Find where the given text appears and provide that cell's center as (X, Y) coordinate. 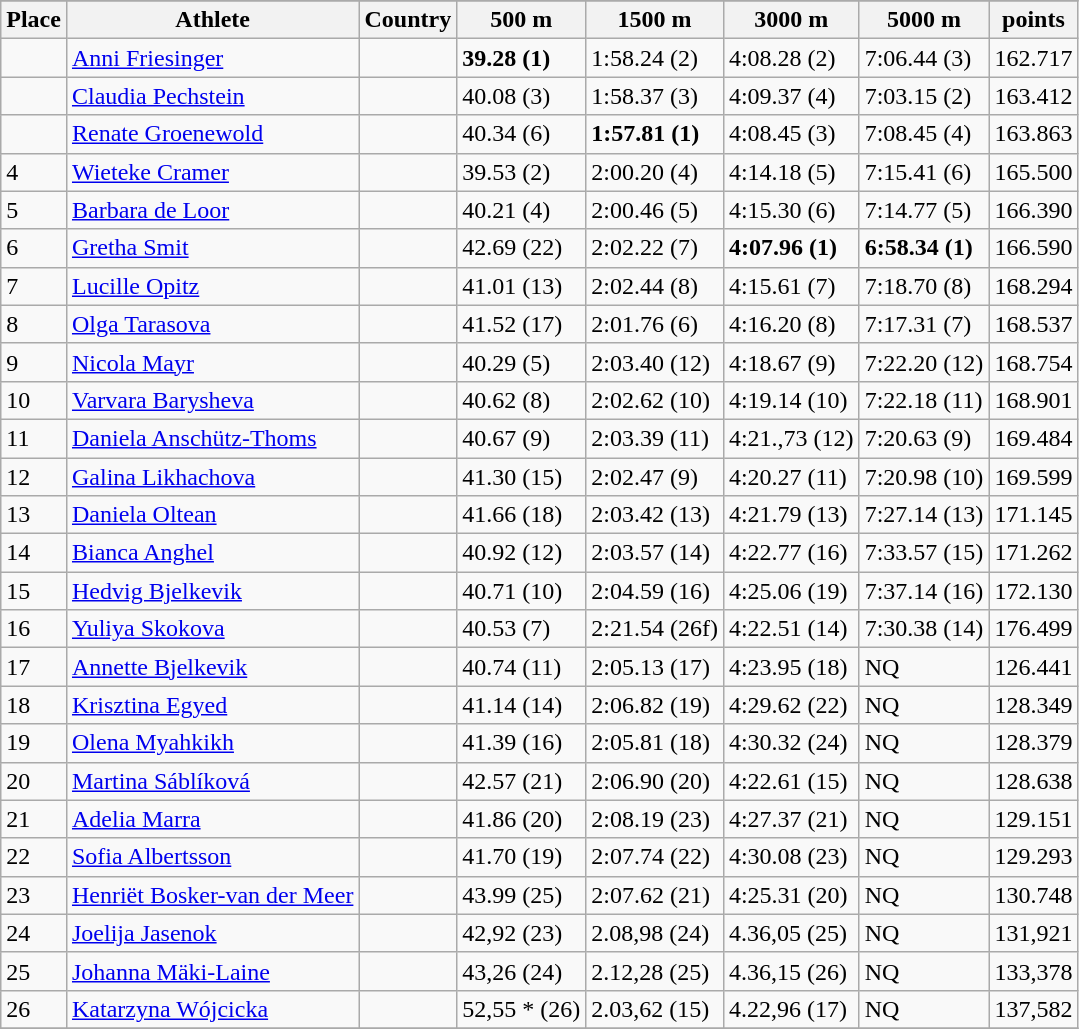
2:04.59 (16) (655, 591)
41.70 (19) (522, 857)
2:06.82 (19) (655, 705)
4:22.77 (16) (791, 553)
Gretha Smit (212, 248)
Hedvig Bjelkevik (212, 591)
Olena Myahkikh (212, 743)
4:25.31 (20) (791, 895)
41.01 (13) (522, 286)
2:02.22 (7) (655, 248)
Barbara de Loor (212, 210)
14 (34, 553)
Lucille Opitz (212, 286)
2:07.62 (21) (655, 895)
4:25.06 (19) (791, 591)
Country (408, 20)
4:07.96 (1) (791, 248)
162.717 (1034, 58)
4:30.08 (23) (791, 857)
Olga Tarasova (212, 324)
168.537 (1034, 324)
2:05.81 (18) (655, 743)
7:06.44 (3) (924, 58)
1500 m (655, 20)
163.863 (1034, 134)
6:58.34 (1) (924, 248)
42,92 (23) (522, 933)
7:18.70 (8) (924, 286)
2:06.90 (20) (655, 781)
7:20.63 (9) (924, 438)
4:27.37 (21) (791, 819)
Bianca Anghel (212, 553)
Renate Groenewold (212, 134)
24 (34, 933)
2:03.42 (13) (655, 515)
5000 m (924, 20)
Krisztina Egyed (212, 705)
Yuliya Skokova (212, 629)
7:20.98 (10) (924, 477)
1:58.24 (2) (655, 58)
9 (34, 362)
Claudia Pechstein (212, 96)
22 (34, 857)
168.294 (1034, 286)
7:03.15 (2) (924, 96)
4.36,15 (26) (791, 971)
7:22.20 (12) (924, 362)
43.99 (25) (522, 895)
Sofia Albertsson (212, 857)
40.62 (8) (522, 400)
13 (34, 515)
40.74 (11) (522, 667)
2.08,98 (24) (655, 933)
39.28 (1) (522, 58)
19 (34, 743)
18 (34, 705)
Nicola Mayr (212, 362)
4:23.95 (18) (791, 667)
129.151 (1034, 819)
4:20.27 (11) (791, 477)
40.71 (10) (522, 591)
7:33.57 (15) (924, 553)
Martina Sáblíková (212, 781)
2:08.19 (23) (655, 819)
7 (34, 286)
2:02.62 (10) (655, 400)
171.145 (1034, 515)
Katarzyna Wójcicka (212, 1009)
Johanna Mäki-Laine (212, 971)
165.500 (1034, 172)
41.39 (16) (522, 743)
Joelija Jasenok (212, 933)
39.53 (2) (522, 172)
2:05.13 (17) (655, 667)
41.86 (20) (522, 819)
163.412 (1034, 96)
points (1034, 20)
133,378 (1034, 971)
4 (34, 172)
20 (34, 781)
17 (34, 667)
7:27.14 (13) (924, 515)
2.03,62 (15) (655, 1009)
1:57.81 (1) (655, 134)
Wieteke Cramer (212, 172)
42.69 (22) (522, 248)
4:21.79 (13) (791, 515)
Annette Bjelkevik (212, 667)
40.34 (6) (522, 134)
6 (34, 248)
Varvara Barysheva (212, 400)
40.92 (12) (522, 553)
4:15.61 (7) (791, 286)
4:29.62 (22) (791, 705)
40.21 (4) (522, 210)
4.22,96 (17) (791, 1009)
168.901 (1034, 400)
1:58.37 (3) (655, 96)
7:15.41 (6) (924, 172)
128.379 (1034, 743)
172.130 (1034, 591)
131,921 (1034, 933)
2:03.40 (12) (655, 362)
2:03.39 (11) (655, 438)
168.754 (1034, 362)
2:02.44 (8) (655, 286)
Henriët Bosker-van der Meer (212, 895)
Adelia Marra (212, 819)
169.599 (1034, 477)
166.590 (1034, 248)
128.349 (1034, 705)
7:08.45 (4) (924, 134)
126.441 (1034, 667)
11 (34, 438)
Daniela Anschütz-Thoms (212, 438)
10 (34, 400)
15 (34, 591)
42.57 (21) (522, 781)
128.638 (1034, 781)
4:22.61 (15) (791, 781)
16 (34, 629)
2:21.54 (26f) (655, 629)
2:01.76 (6) (655, 324)
4:16.20 (8) (791, 324)
40.67 (9) (522, 438)
Athlete (212, 20)
4:15.30 (6) (791, 210)
Daniela Oltean (212, 515)
2:02.47 (9) (655, 477)
137,582 (1034, 1009)
41.66 (18) (522, 515)
25 (34, 971)
7:22.18 (11) (924, 400)
2:00.20 (4) (655, 172)
7:14.77 (5) (924, 210)
4:08.28 (2) (791, 58)
4:21.,73 (12) (791, 438)
2.12,28 (25) (655, 971)
500 m (522, 20)
4:18.67 (9) (791, 362)
41.30 (15) (522, 477)
176.499 (1034, 629)
7:17.31 (7) (924, 324)
12 (34, 477)
166.390 (1034, 210)
2:00.46 (5) (655, 210)
41.52 (17) (522, 324)
129.293 (1034, 857)
26 (34, 1009)
52,55 * (26) (522, 1009)
4:19.14 (10) (791, 400)
7:30.38 (14) (924, 629)
3000 m (791, 20)
43,26 (24) (522, 971)
23 (34, 895)
4:09.37 (4) (791, 96)
4:30.32 (24) (791, 743)
171.262 (1034, 553)
Anni Friesinger (212, 58)
40.29 (5) (522, 362)
40.53 (7) (522, 629)
4:22.51 (14) (791, 629)
4.36,05 (25) (791, 933)
8 (34, 324)
130.748 (1034, 895)
Place (34, 20)
4:08.45 (3) (791, 134)
7:37.14 (16) (924, 591)
2:07.74 (22) (655, 857)
2:03.57 (14) (655, 553)
41.14 (14) (522, 705)
Galina Likhachova (212, 477)
4:14.18 (5) (791, 172)
40.08 (3) (522, 96)
5 (34, 210)
21 (34, 819)
169.484 (1034, 438)
